Capture the cell that displays the provided text and extract its (X, Y) central coordinate. 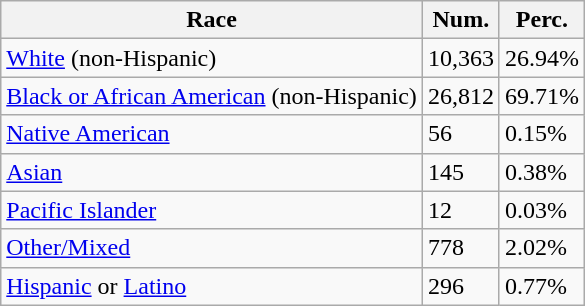
0.38% (542, 172)
Num. (460, 20)
Hispanic or Latino (212, 286)
26,812 (460, 96)
0.03% (542, 210)
26.94% (542, 58)
778 (460, 248)
0.77% (542, 286)
Asian (212, 172)
Black or African American (non-Hispanic) (212, 96)
Race (212, 20)
69.71% (542, 96)
Pacific Islander (212, 210)
12 (460, 210)
0.15% (542, 134)
Perc. (542, 20)
Other/Mixed (212, 248)
White (non-Hispanic) (212, 58)
Native American (212, 134)
10,363 (460, 58)
145 (460, 172)
2.02% (542, 248)
296 (460, 286)
56 (460, 134)
